Scan for the cell matching the given text and deliver its (x, y) coordinate at center. 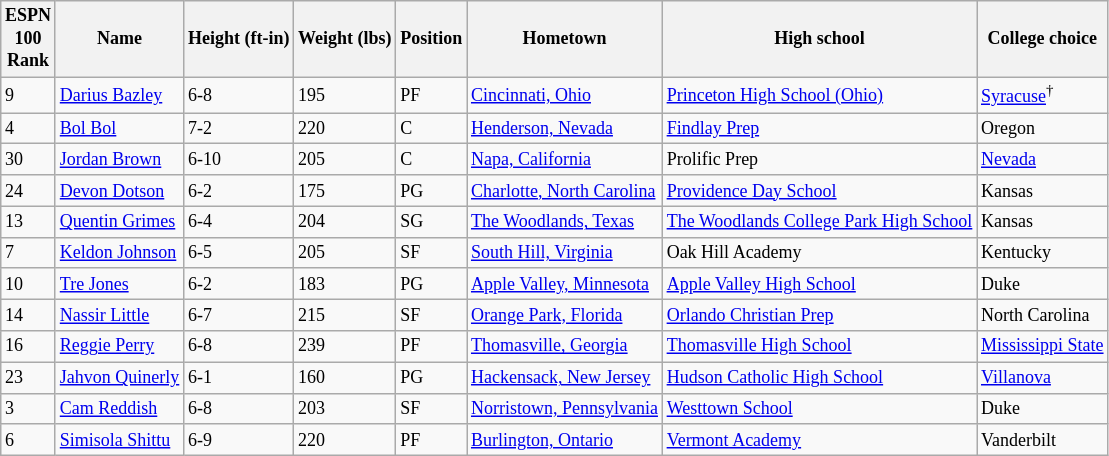
Hudson Catholic High School (819, 378)
6-5 (239, 252)
203 (345, 408)
Westtown School (819, 408)
Position (432, 39)
239 (345, 346)
Henderson, Nevada (565, 128)
215 (345, 316)
6-9 (239, 440)
Tre Jones (119, 284)
7-2 (239, 128)
23 (28, 378)
Norristown, Pennsylvania (565, 408)
Findlay Prep (819, 128)
Hackensack, New Jersey (565, 378)
Weight (lbs) (345, 39)
204 (345, 222)
195 (345, 95)
Vanderbilt (1042, 440)
Devon Dotson (119, 190)
Orange Park, Florida (565, 316)
Vermont Academy (819, 440)
24 (28, 190)
Orlando Christian Prep (819, 316)
Nevada (1042, 160)
Darius Bazley (119, 95)
The Woodlands College Park High School (819, 222)
175 (345, 190)
Kentucky (1042, 252)
The Woodlands, Texas (565, 222)
9 (28, 95)
Apple Valley High School (819, 284)
Apple Valley, Minnesota (565, 284)
College choice (1042, 39)
Nassir Little (119, 316)
Quentin Grimes (119, 222)
Providence Day School (819, 190)
Hometown (565, 39)
Height (ft-in) (239, 39)
6-7 (239, 316)
Name (119, 39)
Jahvon Quinerly (119, 378)
Charlotte, North Carolina (565, 190)
Cam Reddish (119, 408)
North Carolina (1042, 316)
13 (28, 222)
Villanova (1042, 378)
Mississippi State (1042, 346)
Bol Bol (119, 128)
Jordan Brown (119, 160)
Napa, California (565, 160)
7 (28, 252)
Cincinnati, Ohio (565, 95)
6 (28, 440)
High school (819, 39)
183 (345, 284)
Reggie Perry (119, 346)
South Hill, Virginia (565, 252)
16 (28, 346)
10 (28, 284)
Keldon Johnson (119, 252)
30 (28, 160)
Thomasville High School (819, 346)
160 (345, 378)
Thomasville, Georgia (565, 346)
Princeton High School (Ohio) (819, 95)
Burlington, Ontario (565, 440)
Syracuse† (1042, 95)
3 (28, 408)
Prolific Prep (819, 160)
SG (432, 222)
6-10 (239, 160)
6-4 (239, 222)
Oregon (1042, 128)
Simisola Shittu (119, 440)
6-1 (239, 378)
14 (28, 316)
Oak Hill Academy (819, 252)
ESPN 100 Rank (28, 39)
4 (28, 128)
